Capture the cell that displays the provided text and extract its [X, Y] central coordinate. 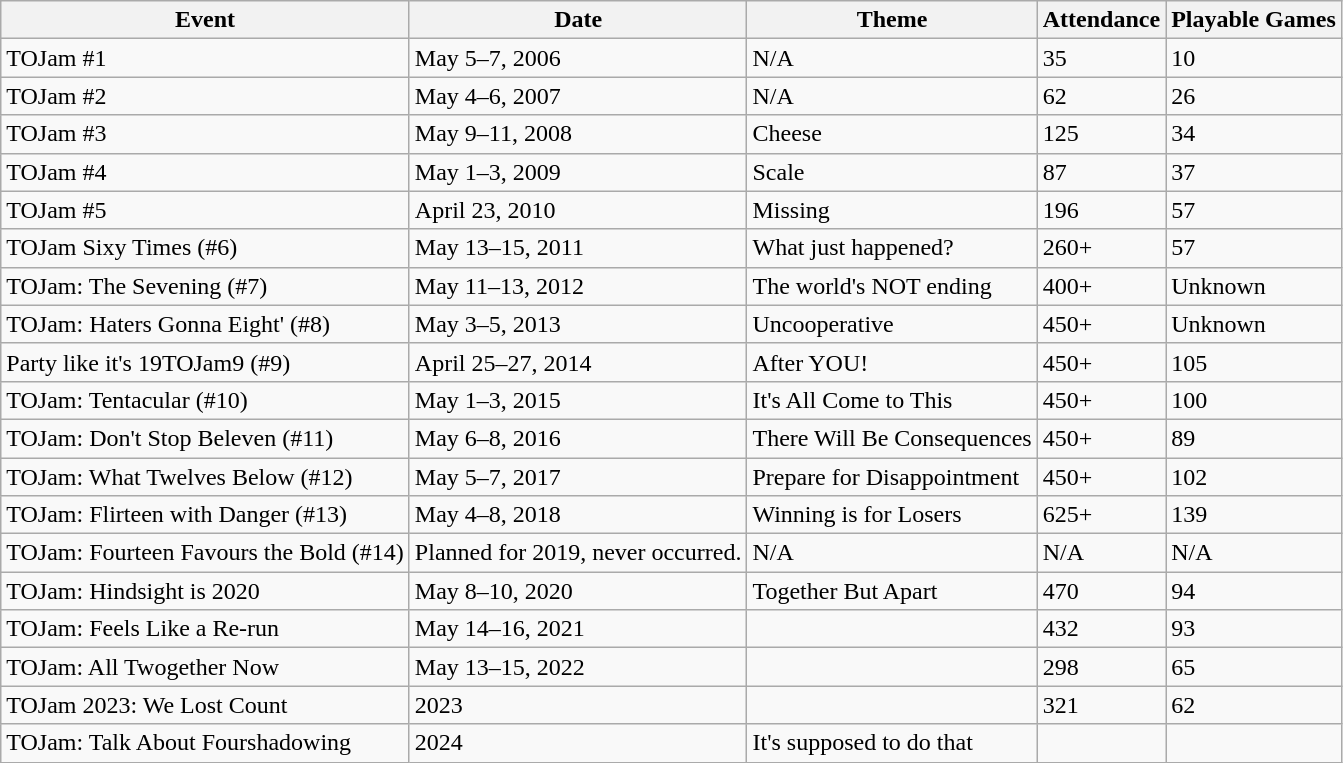
TOJam 2023: We Lost Count [206, 705]
TOJam #1 [206, 58]
TOJam: The Sevening (#7) [206, 286]
TOJam #4 [206, 172]
Playable Games [1254, 20]
321 [1101, 705]
Theme [892, 20]
There Will Be Consequences [892, 438]
May 9–11, 2008 [578, 134]
TOJam: Talk About Fourshadowing [206, 743]
TOJam #2 [206, 96]
34 [1254, 134]
125 [1101, 134]
93 [1254, 629]
Missing [892, 210]
260+ [1101, 248]
May 1–3, 2009 [578, 172]
Uncooperative [892, 324]
89 [1254, 438]
After YOU! [892, 362]
May 3–5, 2013 [578, 324]
Prepare for Disappointment [892, 477]
Together But Apart [892, 591]
May 13–15, 2011 [578, 248]
105 [1254, 362]
94 [1254, 591]
TOJam: All Twogether Now [206, 667]
139 [1254, 515]
TOJam: Don't Stop Beleven (#11) [206, 438]
TOJam #3 [206, 134]
May 6–8, 2016 [578, 438]
Planned for 2019, never occurred. [578, 553]
432 [1101, 629]
Date [578, 20]
May 5–7, 2017 [578, 477]
Cheese [892, 134]
The world's NOT ending [892, 286]
Attendance [1101, 20]
May 14–16, 2021 [578, 629]
35 [1101, 58]
100 [1254, 400]
470 [1101, 591]
87 [1101, 172]
May 13–15, 2022 [578, 667]
TOJam: Hindsight is 2020 [206, 591]
It's supposed to do that [892, 743]
37 [1254, 172]
May 5–7, 2006 [578, 58]
May 4–6, 2007 [578, 96]
TOJam: What Twelves Below (#12) [206, 477]
May 1–3, 2015 [578, 400]
TOJam: Fourteen Favours the Bold (#14) [206, 553]
It's All Come to This [892, 400]
2023 [578, 705]
TOJam: Haters Gonna Eight' (#8) [206, 324]
65 [1254, 667]
2024 [578, 743]
Party like it's 19TOJam9 (#9) [206, 362]
400+ [1101, 286]
TOJam: Feels Like a Re-run [206, 629]
Event [206, 20]
May 8–10, 2020 [578, 591]
April 25–27, 2014 [578, 362]
May 11–13, 2012 [578, 286]
April 23, 2010 [578, 210]
10 [1254, 58]
196 [1101, 210]
TOJam Sixy Times (#6) [206, 248]
May 4–8, 2018 [578, 515]
TOJam: Tentacular (#10) [206, 400]
Winning is for Losers [892, 515]
TOJam: Flirteen with Danger (#13) [206, 515]
26 [1254, 96]
298 [1101, 667]
625+ [1101, 515]
TOJam #5 [206, 210]
What just happened? [892, 248]
102 [1254, 477]
Scale [892, 172]
